Output the (X, Y) coordinate of the center of the cell containing the given text.  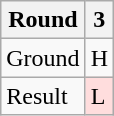
Ground (43, 58)
H (99, 58)
L (99, 96)
Round (43, 20)
Result (43, 96)
3 (99, 20)
